Determine the (x, y) coordinate at the center of the cell enclosing the given text.  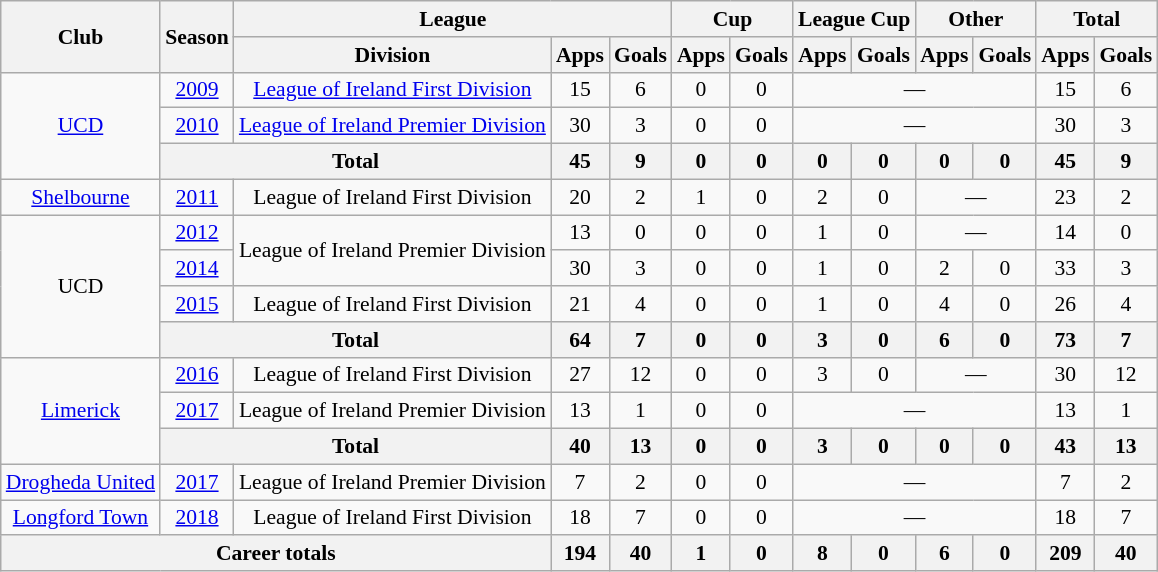
209 (1065, 554)
8 (822, 554)
Drogheda United (80, 482)
23 (1065, 197)
2015 (197, 304)
21 (580, 304)
27 (580, 375)
Career totals (276, 554)
2014 (197, 269)
20 (580, 197)
Cup (732, 19)
Season (197, 36)
73 (1065, 340)
64 (580, 340)
33 (1065, 269)
2012 (197, 233)
Shelbourne (80, 197)
43 (1065, 447)
26 (1065, 304)
2018 (197, 518)
14 (1065, 233)
Division (392, 55)
Limerick (80, 410)
Longford Town (80, 518)
League (453, 19)
194 (580, 554)
League Cup (854, 19)
Other (976, 19)
2010 (197, 126)
2011 (197, 197)
2016 (197, 375)
2009 (197, 90)
Club (80, 36)
